Detect which cell encompasses the target text, then output its (x, y) center coordinate. 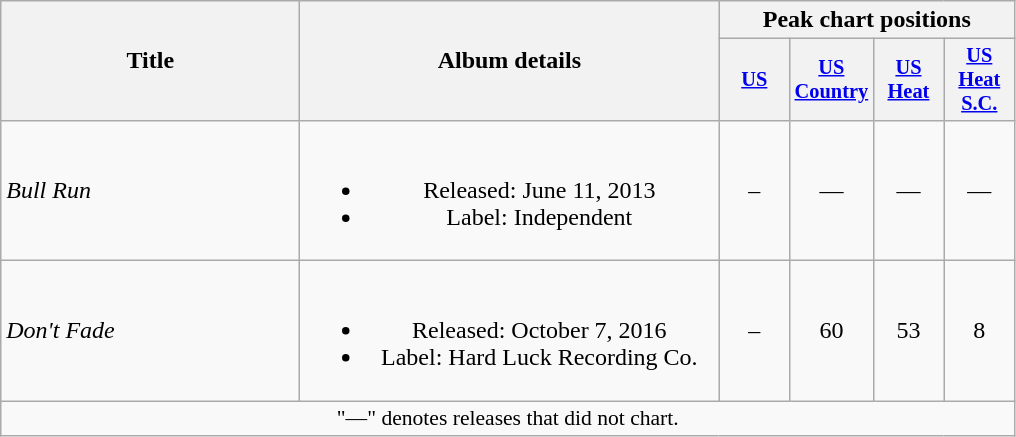
60 (832, 331)
Peak chart positions (867, 20)
53 (908, 331)
USCountry (832, 80)
Bull Run (150, 190)
Title (150, 61)
US (754, 80)
Don't Fade (150, 331)
Released: October 7, 2016Label: Hard Luck Recording Co. (510, 331)
Released: June 11, 2013Label: Independent (510, 190)
USHeat S.C. (980, 80)
8 (980, 331)
"—" denotes releases that did not chart. (508, 419)
USHeat (908, 80)
Album details (510, 61)
